Find where the given text appears and provide that cell's center as [x, y] coordinate. 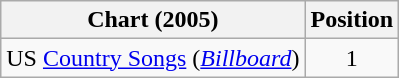
Chart (2005) [153, 20]
US Country Songs (Billboard) [153, 58]
1 [352, 58]
Position [352, 20]
